Return (X, Y) of the center of cell containing provided text 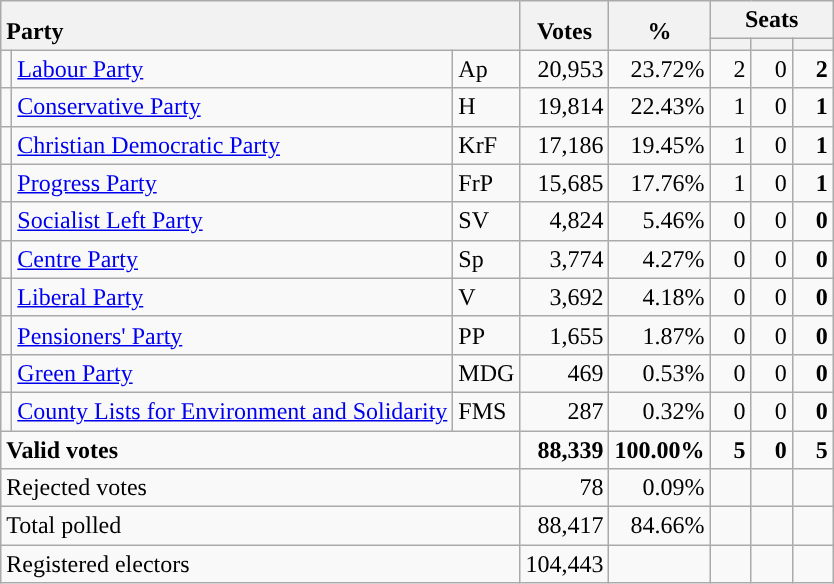
19,814 (564, 107)
V (486, 297)
Christian Democratic Party (232, 145)
Conservative Party (232, 107)
15,685 (564, 183)
SV (486, 221)
0.53% (660, 373)
22.43% (660, 107)
23.72% (660, 69)
Green Party (232, 373)
4,824 (564, 221)
Liberal Party (232, 297)
3,774 (564, 259)
Socialist Left Party (232, 221)
Sp (486, 259)
104,443 (564, 564)
County Lists for Environment and Solidarity (232, 411)
Total polled (260, 526)
PP (486, 335)
Seats (772, 20)
17,186 (564, 145)
Rejected votes (260, 488)
17.76% (660, 183)
Labour Party (232, 69)
287 (564, 411)
88,339 (564, 449)
88,417 (564, 526)
1.87% (660, 335)
% (660, 26)
Centre Party (232, 259)
4.27% (660, 259)
Votes (564, 26)
3,692 (564, 297)
Ap (486, 69)
H (486, 107)
Registered electors (260, 564)
84.66% (660, 526)
1,655 (564, 335)
100.00% (660, 449)
0.09% (660, 488)
19.45% (660, 145)
KrF (486, 145)
78 (564, 488)
Valid votes (260, 449)
MDG (486, 373)
0.32% (660, 411)
469 (564, 373)
20,953 (564, 69)
5.46% (660, 221)
4.18% (660, 297)
Progress Party (232, 183)
Pensioners' Party (232, 335)
FMS (486, 411)
Party (260, 26)
FrP (486, 183)
